Determine the (X, Y) coordinate at the center of the cell enclosing the given text.  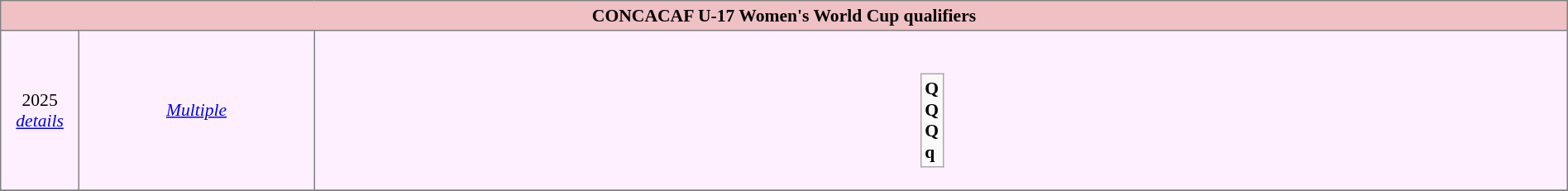
CONCACAF U-17 Women's World Cup qualifiers (784, 16)
Multiple (196, 111)
2025 details (40, 111)
